Output the [x, y] coordinate of the center of the cell containing the given text.  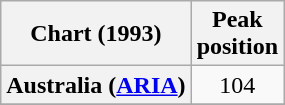
Chart (1993) [96, 34]
Peakposition [237, 34]
104 [237, 85]
Australia (ARIA) [96, 85]
